Provide the [x, y] coordinate of the cell's center where the given text is located.  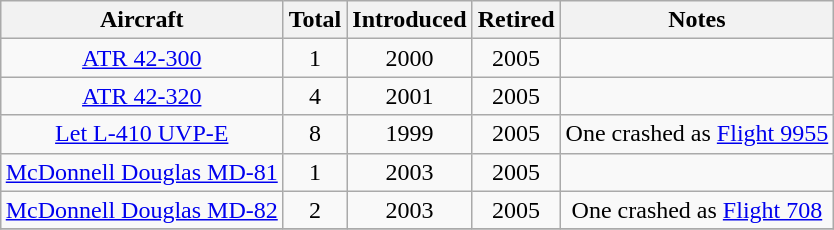
ATR 42-300 [142, 58]
Total [315, 20]
Aircraft [142, 20]
One crashed as Flight 9955 [697, 134]
2 [315, 210]
ATR 42-320 [142, 96]
2001 [410, 96]
1999 [410, 134]
McDonnell Douglas MD-82 [142, 210]
One crashed as Flight 708 [697, 210]
Notes [697, 20]
Introduced [410, 20]
4 [315, 96]
8 [315, 134]
Let L-410 UVP-E [142, 134]
2000 [410, 58]
McDonnell Douglas MD-81 [142, 172]
Retired [516, 20]
